Provide the [X, Y] coordinate of the cell's center where the given text is located.  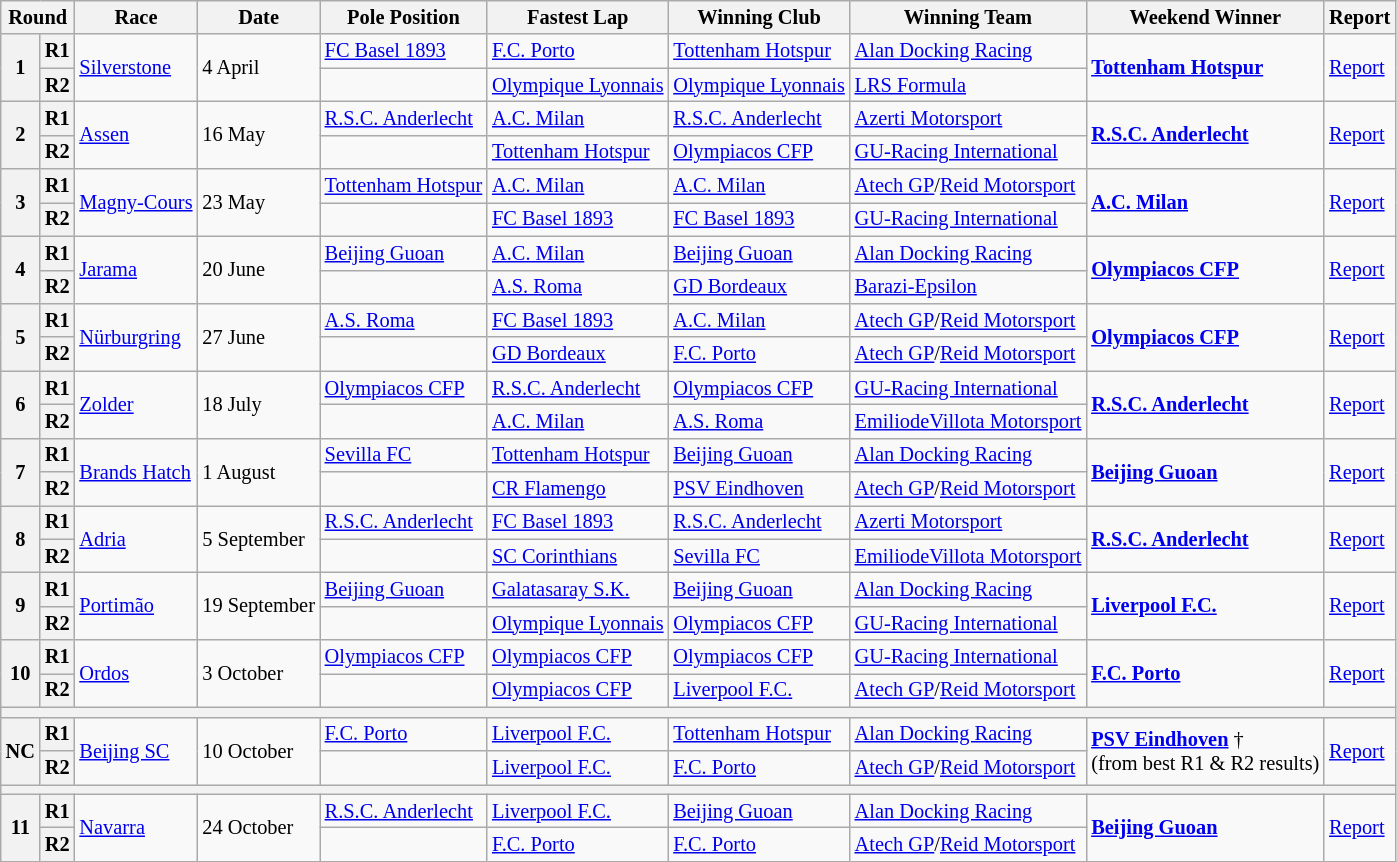
Zolder [136, 404]
24 October [258, 828]
Navarra [136, 828]
10 October [258, 750]
1 [20, 68]
19 September [258, 606]
3 October [258, 674]
Nürburgring [136, 336]
Pole Position [404, 17]
5 September [258, 538]
8 [20, 538]
6 [20, 404]
Barazi-Epsilon [968, 287]
NC [20, 750]
23 May [258, 202]
9 [20, 606]
4 [20, 270]
PSV Eindhoven †(from best R1 & R2 results) [1205, 750]
Adria [136, 538]
SC Corinthians [578, 556]
11 [20, 828]
10 [20, 674]
Ordos [136, 674]
Winning Team [968, 17]
20 June [258, 270]
1 August [258, 472]
Magny-Cours [136, 202]
Beijing SC [136, 750]
CR Flamengo [578, 489]
Galatasaray S.K. [578, 589]
Weekend Winner [1205, 17]
LRS Formula [968, 85]
PSV Eindhoven [758, 489]
Brands Hatch [136, 472]
2 [20, 134]
5 [20, 336]
Date [258, 17]
Winning Club [758, 17]
Portimão [136, 606]
Round [38, 17]
Jarama [136, 270]
27 June [258, 336]
Silverstone [136, 68]
7 [20, 472]
Fastest Lap [578, 17]
Race [136, 17]
18 July [258, 404]
3 [20, 202]
4 April [258, 68]
16 May [258, 134]
Assen [136, 134]
